Detect which cell encompasses the target text, then output its (X, Y) center coordinate. 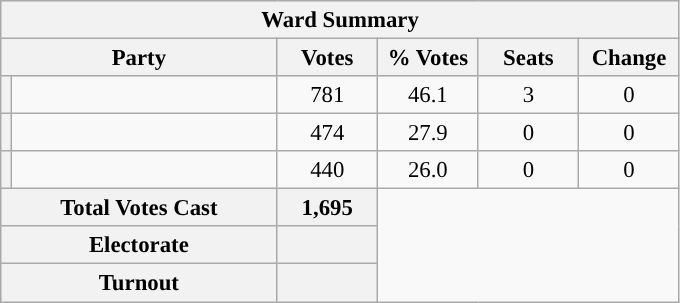
781 (328, 95)
474 (328, 133)
Change (630, 58)
Turnout (139, 283)
440 (328, 170)
27.9 (428, 133)
3 (528, 95)
Total Votes Cast (139, 208)
Electorate (139, 245)
26.0 (428, 170)
Seats (528, 58)
Party (139, 58)
46.1 (428, 95)
1,695 (328, 208)
Ward Summary (340, 20)
% Votes (428, 58)
Votes (328, 58)
